From the cell containing the given text, extract its center point as (x, y) coordinate. 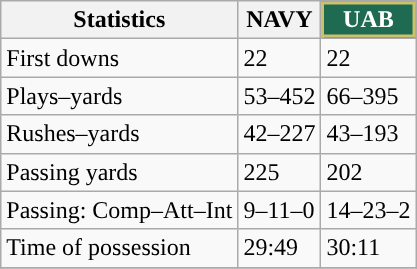
43–193 (368, 134)
66–395 (368, 96)
9–11–0 (280, 210)
225 (280, 172)
Passing: Comp–Att–Int (120, 210)
Rushes–yards (120, 134)
Passing yards (120, 172)
29:49 (280, 248)
Plays–yards (120, 96)
UAB (368, 20)
Time of possession (120, 248)
NAVY (280, 20)
53–452 (280, 96)
42–227 (280, 134)
First downs (120, 58)
30:11 (368, 248)
202 (368, 172)
14–23–2 (368, 210)
Statistics (120, 20)
